Find where the given text appears and provide that cell's center as [X, Y] coordinate. 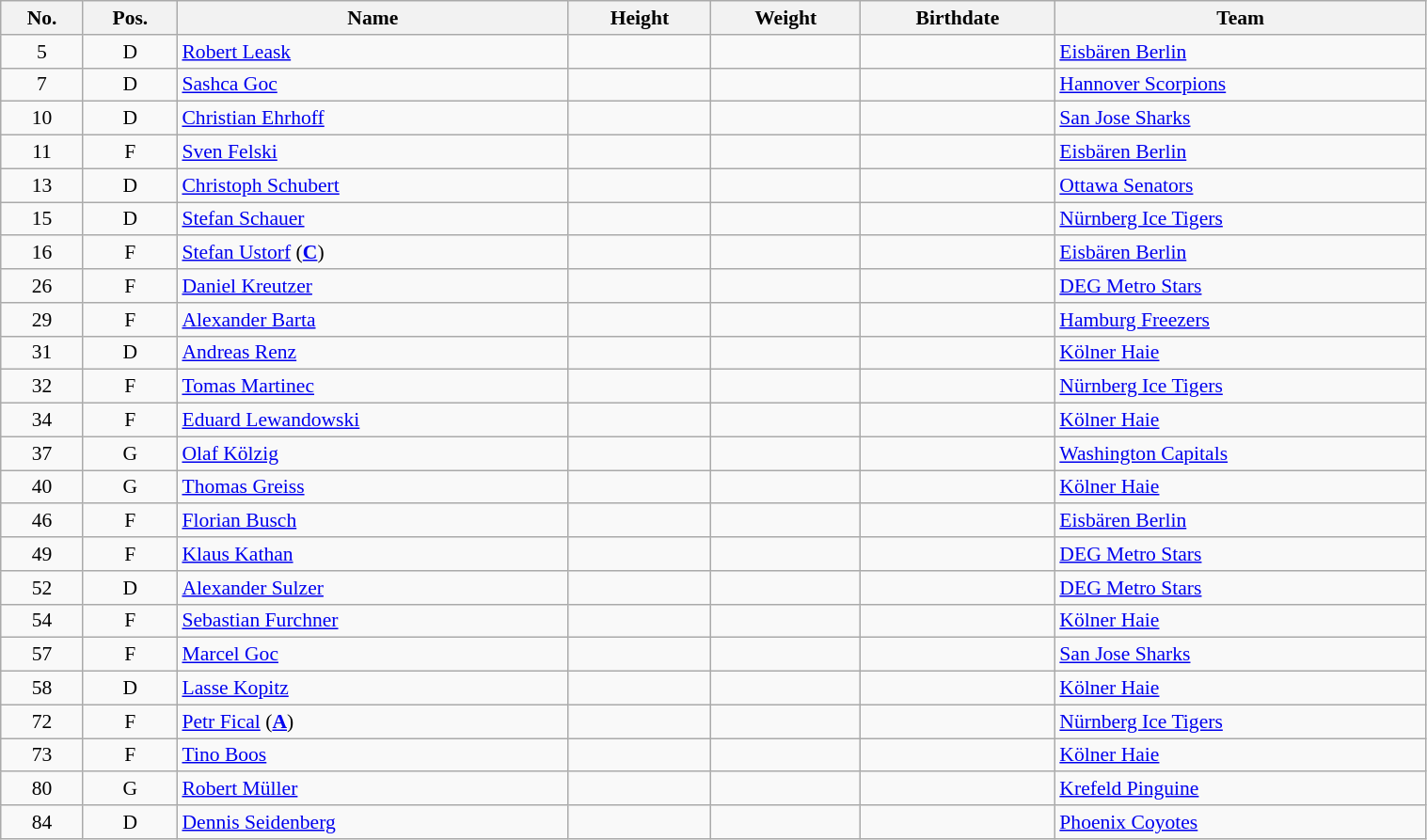
13 [42, 185]
Robert Müller [373, 789]
Krefeld Pinguine [1240, 789]
34 [42, 420]
Sven Felski [373, 152]
Alexander Barta [373, 320]
32 [42, 387]
Robert Leask [373, 52]
Christian Ehrhoff [373, 119]
Tino Boos [373, 755]
Washington Capitals [1240, 453]
73 [42, 755]
Florian Busch [373, 521]
Hannover Scorpions [1240, 85]
Pos. [130, 18]
46 [42, 521]
Name [373, 18]
Hamburg Freezers [1240, 320]
52 [42, 588]
Dennis Seidenberg [373, 822]
Birthdate [958, 18]
Olaf Kölzig [373, 453]
Andreas Renz [373, 353]
Height [640, 18]
Marcel Goc [373, 655]
Daniel Kreutzer [373, 286]
Lasse Kopitz [373, 689]
Phoenix Coyotes [1240, 822]
Team [1240, 18]
16 [42, 253]
Alexander Sulzer [373, 588]
Tomas Martinec [373, 387]
37 [42, 453]
Stefan Ustorf (C) [373, 253]
Sebastian Furchner [373, 621]
40 [42, 487]
29 [42, 320]
31 [42, 353]
Sashca Goc [373, 85]
11 [42, 152]
No. [42, 18]
58 [42, 689]
80 [42, 789]
15 [42, 219]
Stefan Schauer [373, 219]
57 [42, 655]
Weight [786, 18]
7 [42, 85]
72 [42, 721]
26 [42, 286]
54 [42, 621]
5 [42, 52]
84 [42, 822]
10 [42, 119]
Ottawa Senators [1240, 185]
49 [42, 554]
Petr Fical (A) [373, 721]
Eduard Lewandowski [373, 420]
Christoph Schubert [373, 185]
Thomas Greiss [373, 487]
Klaus Kathan [373, 554]
